Determine the [x, y] coordinate at the center of the cell enclosing the given text.  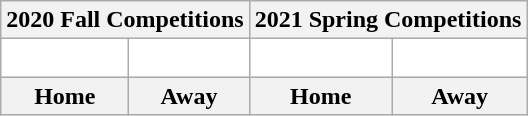
2020 Fall Competitions [125, 20]
2021 Spring Competitions [388, 20]
